Pinpoint the cell where the given text exists, returning its (x, y) midpoint coordinate. 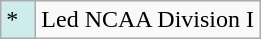
* (18, 20)
Led NCAA Division I (148, 20)
